Determine the (X, Y) coordinate at the center of the cell enclosing the given text.  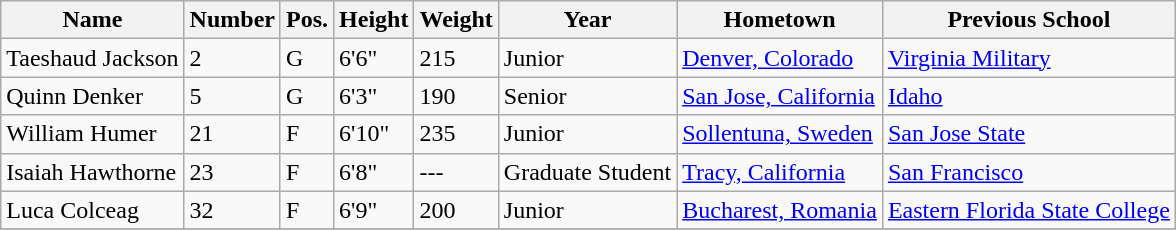
Tracy, California (780, 172)
235 (456, 134)
2 (232, 58)
32 (232, 210)
6'10" (374, 134)
Luca Colceag (92, 210)
William Humer (92, 134)
Previous School (1028, 20)
23 (232, 172)
215 (456, 58)
Taeshaud Jackson (92, 58)
Virginia Military (1028, 58)
6'9" (374, 210)
Number (232, 20)
Year (587, 20)
San Jose State (1028, 134)
Eastern Florida State College (1028, 210)
Graduate Student (587, 172)
Senior (587, 96)
5 (232, 96)
Quinn Denker (92, 96)
Weight (456, 20)
Height (374, 20)
6'8" (374, 172)
Name (92, 20)
San Jose, California (780, 96)
6'6" (374, 58)
Denver, Colorado (780, 58)
--- (456, 172)
6'3" (374, 96)
Idaho (1028, 96)
190 (456, 96)
Sollentuna, Sweden (780, 134)
200 (456, 210)
Bucharest, Romania (780, 210)
Hometown (780, 20)
21 (232, 134)
San Francisco (1028, 172)
Isaiah Hawthorne (92, 172)
Pos. (306, 20)
